Locate the cell with the specified text and output its (x, y) center coordinate. 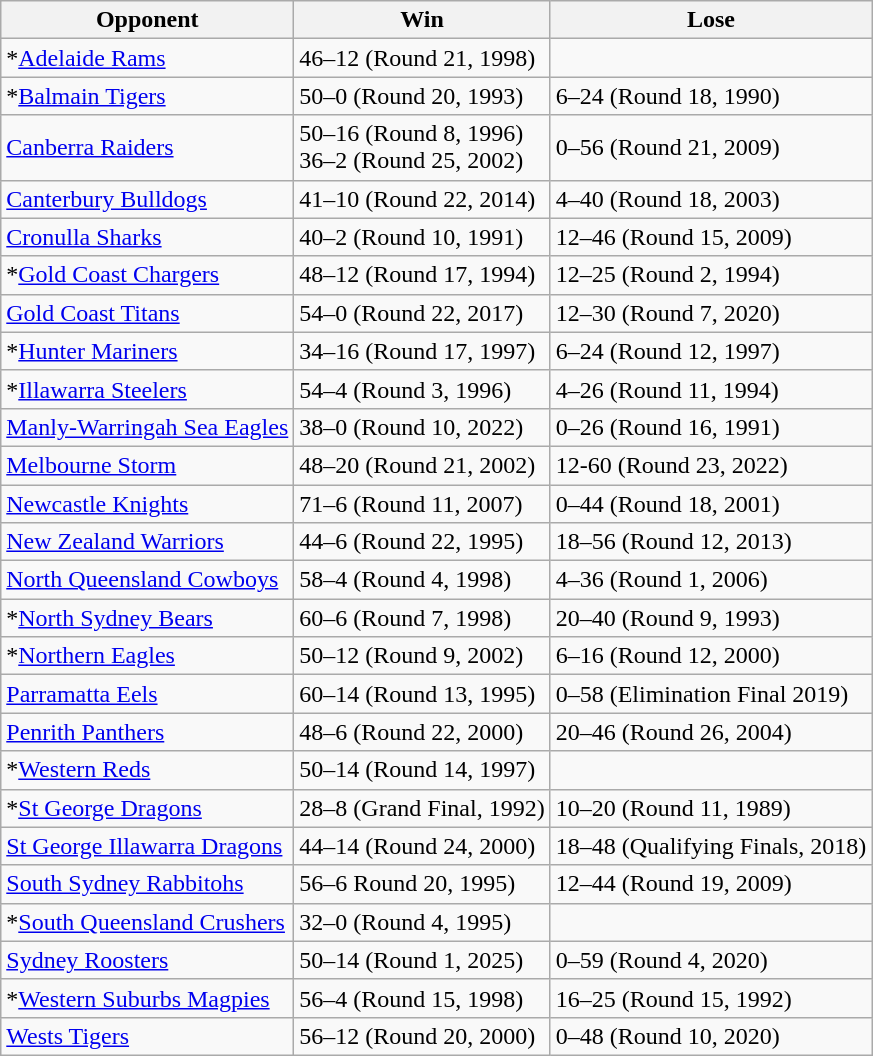
16–25 (Round 15, 1992) (711, 998)
*St George Dragons (148, 808)
*North Sydney Bears (148, 618)
Newcastle Knights (148, 503)
Canberra Raiders (148, 148)
*South Queensland Crushers (148, 922)
40–2 (Round 10, 1991) (422, 237)
38–0 (Round 10, 2022) (422, 427)
6–24 (Round 12, 1997) (711, 351)
56–12 (Round 20, 2000) (422, 1036)
56–4 (Round 15, 1998) (422, 998)
Wests Tigers (148, 1036)
*Western Reds (148, 770)
56–6 Round 20, 1995) (422, 884)
54–0 (Round 22, 2017) (422, 313)
50–14 (Round 1, 2025) (422, 960)
20–46 (Round 26, 2004) (711, 732)
Parramatta Eels (148, 694)
46–12 (Round 21, 1998) (422, 58)
Melbourne Storm (148, 465)
6–24 (Round 18, 1990) (711, 96)
0–48 (Round 10, 2020) (711, 1036)
32–0 (Round 4, 1995) (422, 922)
60–6 (Round 7, 1998) (422, 618)
St George Illawarra Dragons (148, 846)
New Zealand Warriors (148, 542)
20–40 (Round 9, 1993) (711, 618)
48–12 (Round 17, 1994) (422, 275)
58–4 (Round 4, 1998) (422, 580)
71–6 (Round 11, 2007) (422, 503)
12–46 (Round 15, 2009) (711, 237)
6–16 (Round 12, 2000) (711, 656)
Win (422, 20)
0–58 (Elimination Final 2019) (711, 694)
4–36 (Round 1, 2006) (711, 580)
48–20 (Round 21, 2002) (422, 465)
12–30 (Round 7, 2020) (711, 313)
18–56 (Round 12, 2013) (711, 542)
Manly-Warringah Sea Eagles (148, 427)
50–12 (Round 9, 2002) (422, 656)
34–16 (Round 17, 1997) (422, 351)
12–44 (Round 19, 2009) (711, 884)
*Illawarra Steelers (148, 389)
*Gold Coast Chargers (148, 275)
28–8 (Grand Final, 1992) (422, 808)
44–14 (Round 24, 2000) (422, 846)
4–26 (Round 11, 1994) (711, 389)
18–48 (Qualifying Finals, 2018) (711, 846)
*Balmain Tigers (148, 96)
50–0 (Round 20, 1993) (422, 96)
48–6 (Round 22, 2000) (422, 732)
50–16 (Round 8, 1996) 36–2 (Round 25, 2002) (422, 148)
0–56 (Round 21, 2009) (711, 148)
Cronulla Sharks (148, 237)
50–14 (Round 14, 1997) (422, 770)
12–25 (Round 2, 1994) (711, 275)
12-60 (Round 23, 2022) (711, 465)
Gold Coast Titans (148, 313)
Sydney Roosters (148, 960)
0–44 (Round 18, 2001) (711, 503)
Canterbury Bulldogs (148, 199)
4–40 (Round 18, 2003) (711, 199)
41–10 (Round 22, 2014) (422, 199)
10–20 (Round 11, 1989) (711, 808)
North Queensland Cowboys (148, 580)
South Sydney Rabbitohs (148, 884)
Lose (711, 20)
60–14 (Round 13, 1995) (422, 694)
*Northern Eagles (148, 656)
0–59 (Round 4, 2020) (711, 960)
*Western Suburbs Magpies (148, 998)
Penrith Panthers (148, 732)
Opponent (148, 20)
44–6 (Round 22, 1995) (422, 542)
*Adelaide Rams (148, 58)
54–4 (Round 3, 1996) (422, 389)
0–26 (Round 16, 1991) (711, 427)
*Hunter Mariners (148, 351)
